For the text-containing cell, return its midpoint in [X, Y] coordinate format. 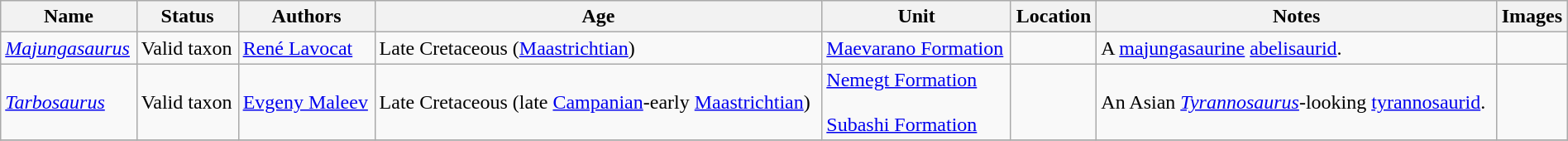
Location [1054, 17]
Name [69, 17]
Late Cretaceous (late Campanian-early Maastrichtian) [599, 102]
Authors [306, 17]
Majungasaurus [69, 48]
René Lavocat [306, 48]
Tarbosaurus [69, 102]
Nemegt Formation Subashi Formation [916, 102]
Late Cretaceous (Maastrichtian) [599, 48]
Maevarano Formation [916, 48]
Evgeny Maleev [306, 102]
A majungasaurine abelisaurid. [1297, 48]
An Asian Tyrannosaurus-looking tyrannosaurid. [1297, 102]
Images [1532, 17]
Unit [916, 17]
Notes [1297, 17]
Age [599, 17]
Status [187, 17]
